Provide the (x, y) coordinate of the cell's center where the given text is located.  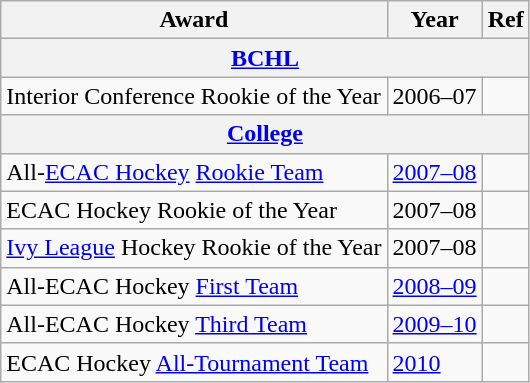
Award (194, 20)
All-ECAC Hockey First Team (194, 286)
Year (434, 20)
BCHL (265, 58)
All-ECAC Hockey Third Team (194, 324)
2009–10 (434, 324)
2010 (434, 362)
ECAC Hockey Rookie of the Year (194, 210)
2008–09 (434, 286)
Ref (506, 20)
2006–07 (434, 96)
All-ECAC Hockey Rookie Team (194, 172)
ECAC Hockey All-Tournament Team (194, 362)
Interior Conference Rookie of the Year (194, 96)
Ivy League Hockey Rookie of the Year (194, 248)
College (265, 134)
